Capture the cell that displays the provided text and extract its (x, y) central coordinate. 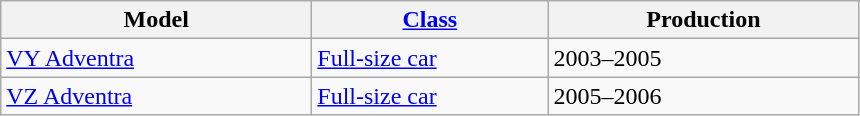
Class (430, 20)
2003–2005 (704, 58)
VZ Adventra (156, 96)
Production (704, 20)
Model (156, 20)
VY Adventra (156, 58)
2005–2006 (704, 96)
